Pinpoint the cell where the given text exists, returning its (X, Y) midpoint coordinate. 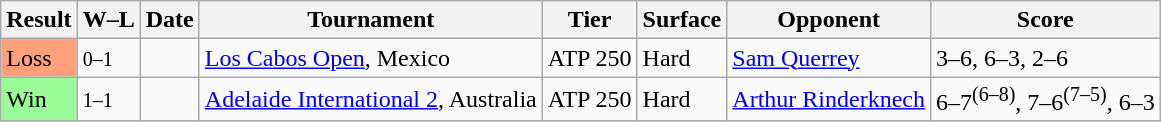
3–6, 6–3, 2–6 (1045, 58)
Adelaide International 2, Australia (370, 100)
Los Cabos Open, Mexico (370, 58)
Opponent (829, 20)
Arthur Rinderknech (829, 100)
6–7(6–8), 7–6(7–5), 6–3 (1045, 100)
Sam Querrey (829, 58)
Win (39, 100)
Result (39, 20)
Loss (39, 58)
W–L (108, 20)
Tier (590, 20)
Date (170, 20)
0–1 (108, 58)
Score (1045, 20)
Surface (682, 20)
1–1 (108, 100)
Tournament (370, 20)
